Locate the cell with the specified text and output its [X, Y] center coordinate. 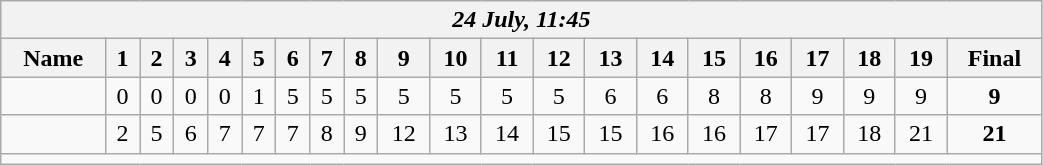
24 July, 11:45 [522, 20]
Final [994, 58]
4 [225, 58]
19 [921, 58]
3 [191, 58]
Name [54, 58]
10 [456, 58]
11 [507, 58]
